Locate the cell with the specified text and output its [x, y] center coordinate. 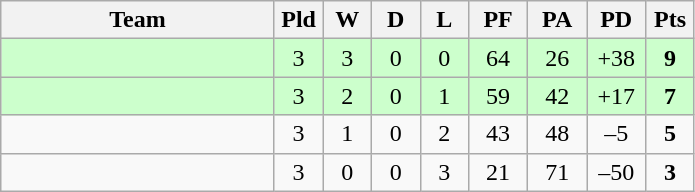
71 [558, 172]
D [396, 20]
–5 [616, 134]
59 [498, 96]
Team [138, 20]
PF [498, 20]
W [348, 20]
PD [616, 20]
43 [498, 134]
26 [558, 58]
9 [670, 58]
–50 [616, 172]
48 [558, 134]
L [444, 20]
+38 [616, 58]
Pld [298, 20]
64 [498, 58]
21 [498, 172]
42 [558, 96]
Pts [670, 20]
7 [670, 96]
+17 [616, 96]
PA [558, 20]
5 [670, 134]
